Locate the cell with the specified text and output its [X, Y] center coordinate. 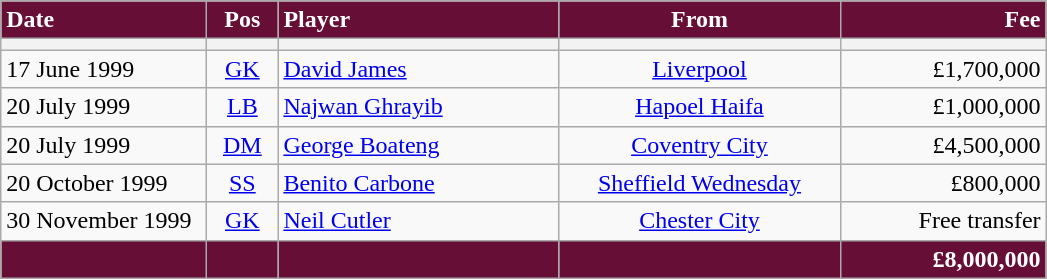
Chester City [700, 221]
30 November 1999 [104, 221]
Najwan Ghrayib [418, 107]
Free transfer [943, 221]
17 June 1999 [104, 69]
£1,000,000 [943, 107]
£8,000,000 [943, 259]
£4,500,000 [943, 145]
Hapoel Haifa [700, 107]
Date [104, 20]
LB [242, 107]
Neil Cutler [418, 221]
Sheffield Wednesday [700, 183]
David James [418, 69]
Benito Carbone [418, 183]
Fee [943, 20]
George Boateng [418, 145]
DM [242, 145]
20 October 1999 [104, 183]
From [700, 20]
Liverpool [700, 69]
SS [242, 183]
Pos [242, 20]
Player [418, 20]
Coventry City [700, 145]
£1,700,000 [943, 69]
£800,000 [943, 183]
